For the text-containing cell, return its midpoint in [X, Y] coordinate format. 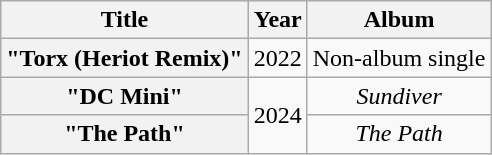
Album [399, 20]
2024 [278, 115]
"The Path" [124, 134]
Sundiver [399, 96]
"Torx (Heriot Remix)" [124, 58]
Year [278, 20]
Title [124, 20]
2022 [278, 58]
Non-album single [399, 58]
"DC Mini" [124, 96]
The Path [399, 134]
